Provide the (x, y) coordinate of the cell's center where the given text is located.  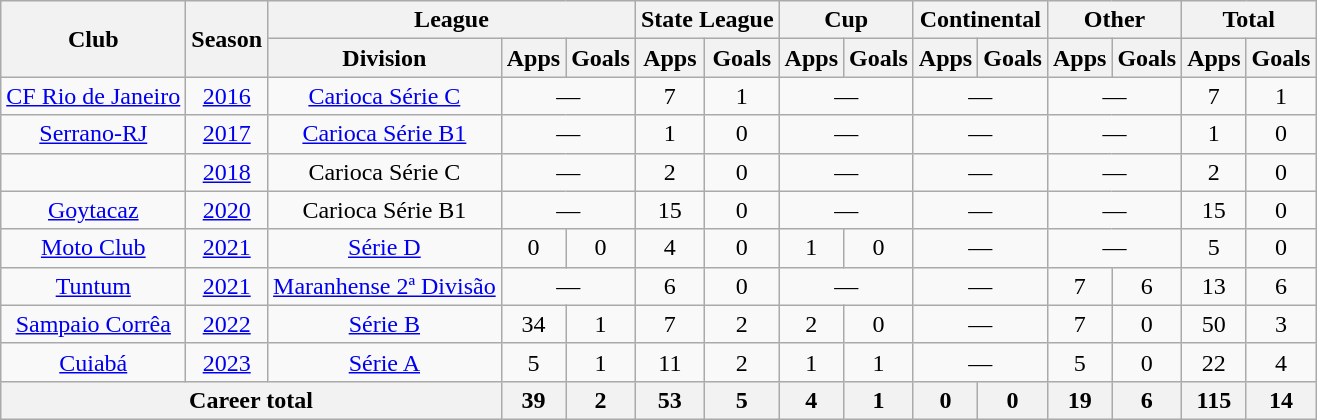
Other (1114, 20)
Tuntum (94, 286)
2017 (227, 134)
2023 (227, 362)
Total (1249, 20)
11 (670, 362)
115 (1214, 400)
Continental (980, 20)
Season (227, 39)
Maranhense 2ª Divisão (385, 286)
Moto Club (94, 248)
Cup (846, 20)
CF Rio de Janeiro (94, 96)
Division (385, 58)
53 (670, 400)
Cuiabá (94, 362)
13 (1214, 286)
Sampaio Corrêa (94, 324)
Série B (385, 324)
50 (1214, 324)
League (452, 20)
2016 (227, 96)
Career total (251, 400)
22 (1214, 362)
2018 (227, 172)
34 (533, 324)
Serrano-RJ (94, 134)
19 (1079, 400)
2022 (227, 324)
Série D (385, 248)
2020 (227, 210)
3 (1281, 324)
39 (533, 400)
14 (1281, 400)
Goytacaz (94, 210)
Série A (385, 362)
State League (707, 20)
Club (94, 39)
